For the text-containing cell, return its midpoint in (x, y) coordinate format. 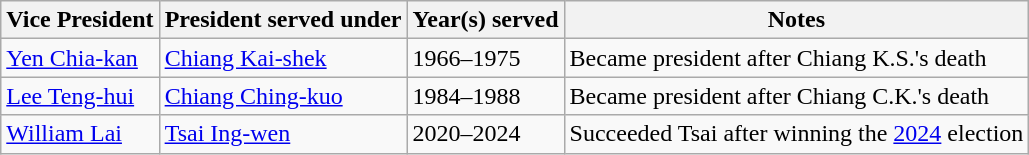
Succeeded Tsai after winning the 2024 election (796, 134)
Chiang Kai-shek (283, 58)
Yen Chia-kan (80, 58)
Became president after Chiang K.S.'s death (796, 58)
Year(s) served (486, 20)
Lee Teng-hui (80, 96)
Chiang Ching-kuo (283, 96)
2020–2024 (486, 134)
1966–1975 (486, 58)
Became president after Chiang C.K.'s death (796, 96)
1984–1988 (486, 96)
President served under (283, 20)
William Lai (80, 134)
Notes (796, 20)
Vice President (80, 20)
Tsai Ing-wen (283, 134)
